Provide the (X, Y) coordinate of the cell's center where the given text is located.  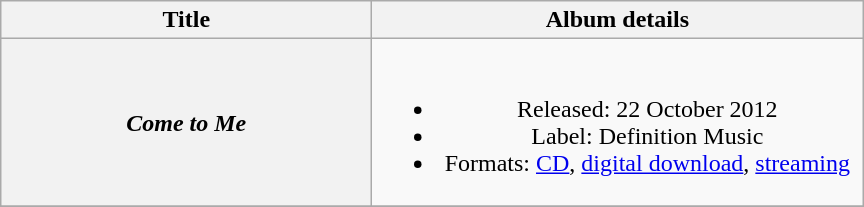
Album details (618, 20)
Released: 22 October 2012Label: Definition MusicFormats: CD, digital download, streaming (618, 122)
Title (186, 20)
Come to Me (186, 122)
